Provide the [X, Y] coordinate of the cell's center where the given text is located.  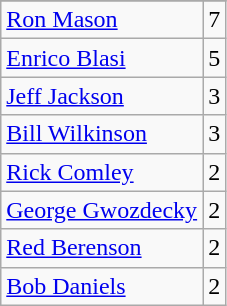
Bill Wilkinson [102, 134]
Red Berenson [102, 248]
Rick Comley [102, 172]
Ron Mason [102, 20]
5 [214, 58]
Bob Daniels [102, 286]
Jeff Jackson [102, 96]
7 [214, 20]
George Gwozdecky [102, 210]
Enrico Blasi [102, 58]
